From the cell containing the given text, extract its center point as (X, Y) coordinate. 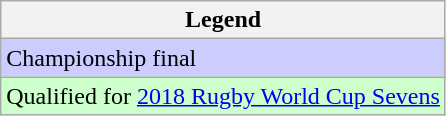
Qualified for 2018 Rugby World Cup Sevens (224, 96)
Legend (224, 20)
Championship final (224, 58)
